Return the (X, Y) coordinate for the center point of the cell that contains the specified text.  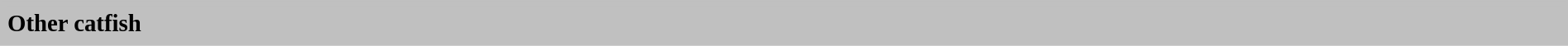
Other catfish (784, 23)
